Output the [X, Y] coordinate of the center of the cell containing the given text.  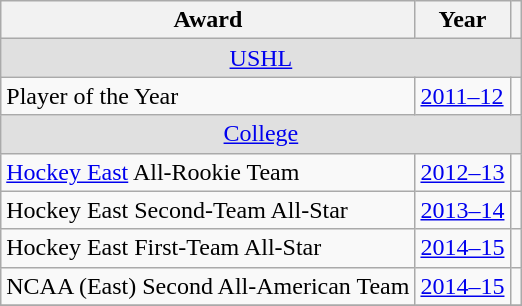
Hockey East All-Rookie Team [208, 172]
College [261, 134]
2011–12 [462, 96]
Hockey East First-Team All-Star [208, 248]
2013–14 [462, 210]
NCAA (East) Second All-American Team [208, 286]
Year [462, 20]
Player of the Year [208, 96]
2012–13 [462, 172]
USHL [261, 58]
Hockey East Second-Team All-Star [208, 210]
Award [208, 20]
